Scan for the cell matching the given text and deliver its [x, y] coordinate at center. 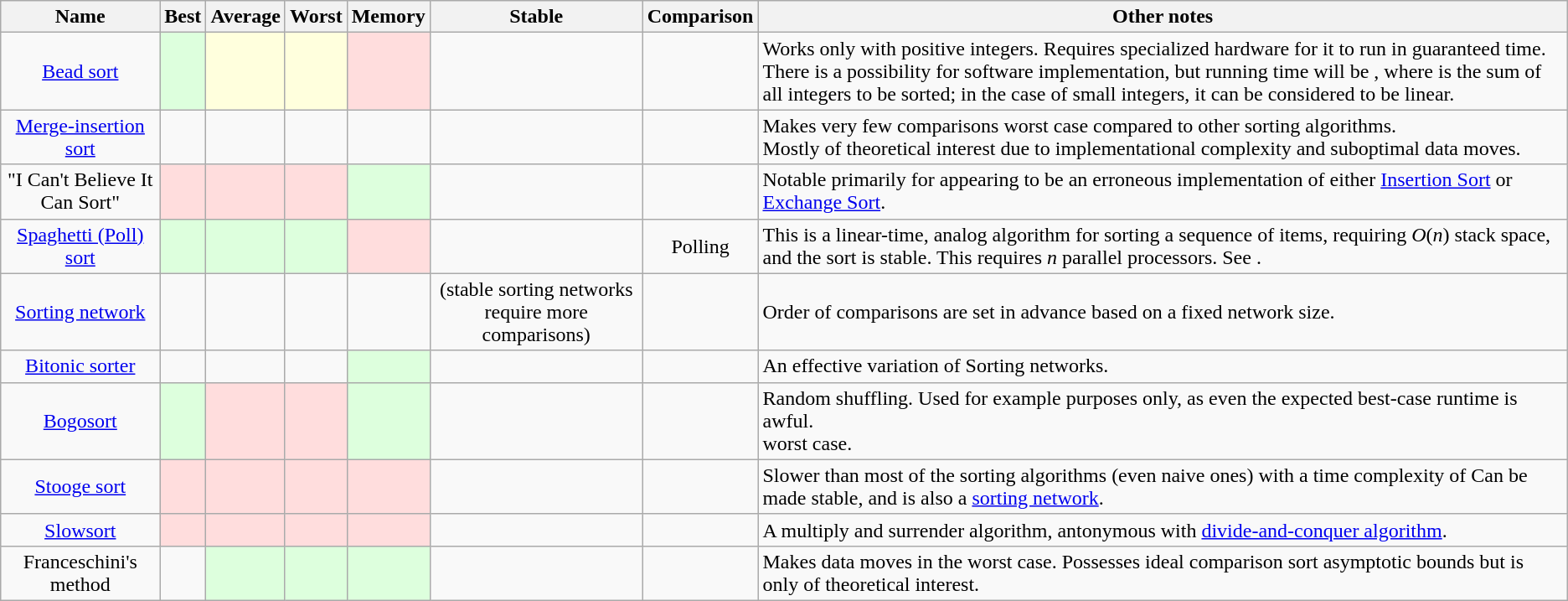
Stooge sort [80, 486]
Bogosort [80, 421]
(stable sorting networks require more comparisons) [536, 312]
Bead sort [80, 71]
An effective variation of Sorting networks. [1163, 366]
Worst [316, 17]
"I Can't Believe It Can Sort" [80, 191]
Notable primarily for appearing to be an erroneous implementation of either Insertion Sort or Exchange Sort. [1163, 191]
Order of comparisons are set in advance based on a fixed network size. [1163, 312]
Slowsort [80, 530]
Spaghetti (Poll) sort [80, 246]
Other notes [1163, 17]
Sorting network [80, 312]
Comparison [700, 17]
Merge-insertion sort [80, 137]
Best [183, 17]
Makes data moves in the worst case. Possesses ideal comparison sort asymptotic bounds but is only of theoretical interest. [1163, 573]
Memory [389, 17]
Polling [700, 246]
Slower than most of the sorting algorithms (even naive ones) with a time complexity of Can be made stable, and is also a sorting network. [1163, 486]
Random shuffling. Used for example purposes only, as even the expected best-case runtime is awful. worst case. [1163, 421]
Average [246, 17]
Franceschini's method [80, 573]
Stable [536, 17]
Bitonic sorter [80, 366]
A multiply and surrender algorithm, antonymous with divide-and-conquer algorithm. [1163, 530]
Name [80, 17]
